Detect which cell encompasses the target text, then output its [x, y] center coordinate. 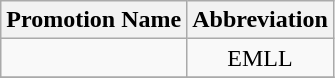
EMLL [260, 58]
Abbreviation [260, 20]
Promotion Name [94, 20]
